Return [X, Y] of the center of cell containing provided text 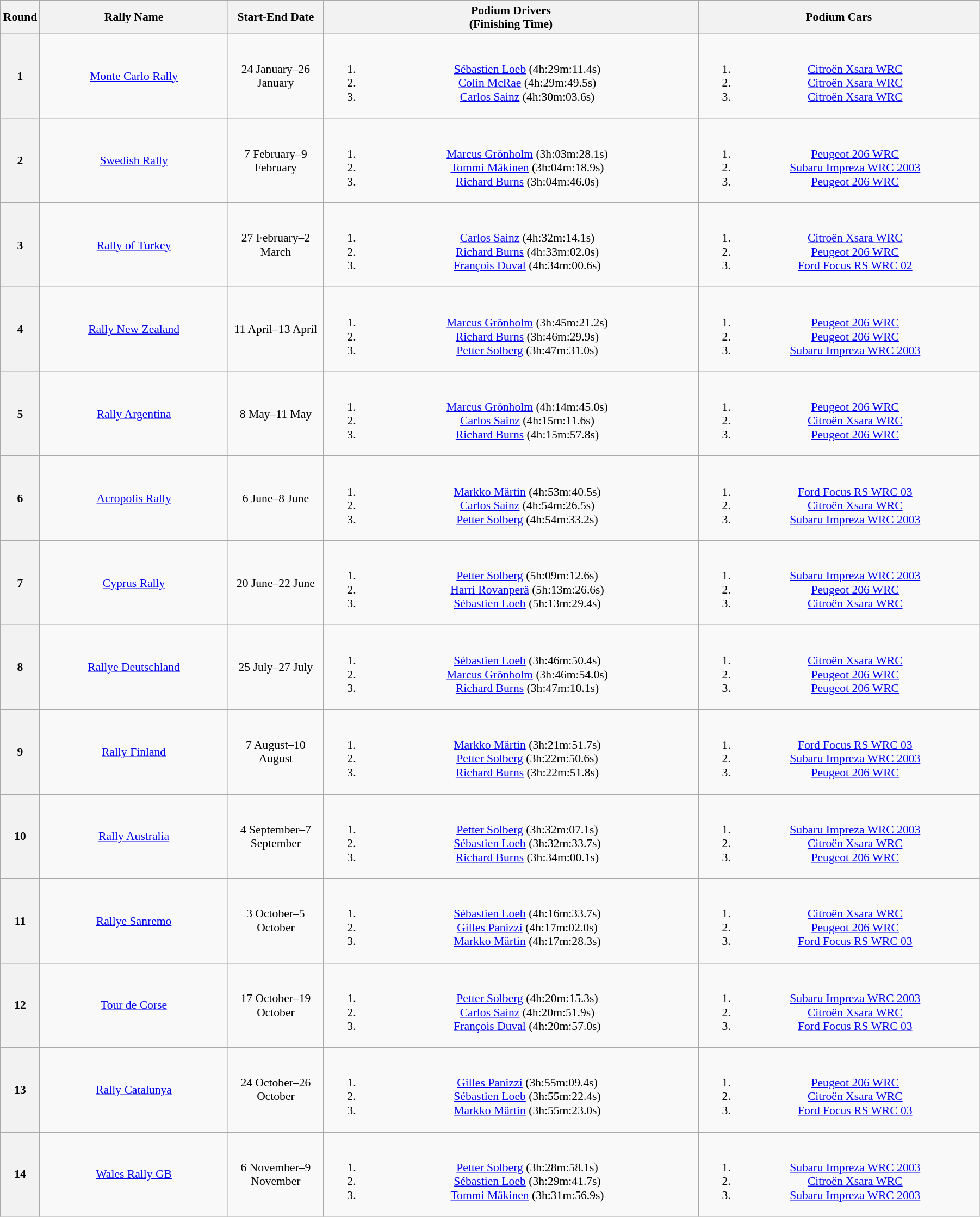
Rally Finland [134, 752]
Marcus Grönholm (3h:03m:28.1s) Tommi Mäkinen (3h:04m:18.9s) Richard Burns (3h:04m:46.0s) [511, 161]
7 [21, 583]
8 [21, 667]
Citroën Xsara WRCPeugeot 206 WRCPeugeot 206 WRC [839, 667]
Start-End Date [276, 17]
Sébastien Loeb (4h:29m:11.4s) Colin McRae (4h:29m:49.5s) Carlos Sainz (4h:30m:03.6s) [511, 76]
Petter Solberg (5h:09m:12.6s) Harri Rovanperä (5h:13m:26.6s) Sébastien Loeb (5h:13m:29.4s) [511, 583]
Podium Cars [839, 17]
Wales Rally GB [134, 1174]
Swedish Rally [134, 161]
Subaru Impreza WRC 2003Citroën Xsara WRCSubaru Impreza WRC 2003 [839, 1174]
1 [21, 76]
Gilles Panizzi (3h:55m:09.4s) Sébastien Loeb (3h:55m:22.4s) Markko Märtin (3h:55m:23.0s) [511, 1090]
6 June–8 June [276, 498]
Podium Drivers (Finishing Time) [511, 17]
Subaru Impreza WRC 2003Citroën Xsara WRCFord Focus RS WRC 03 [839, 1005]
Markko Märtin (4h:53m:40.5s) Carlos Sainz (4h:54m:26.5s) Petter Solberg (4h:54m:33.2s) [511, 498]
Sébastien Loeb (4h:16m:33.7s) Gilles Panizzi (4h:17m:02.0s) Markko Märtin (4h:17m:28.3s) [511, 921]
Sébastien Loeb (3h:46m:50.4s) Marcus Grönholm (3h:46m:54.0s) Richard Burns (3h:47m:10.1s) [511, 667]
Petter Solberg (4h:20m:15.3s) Carlos Sainz (4h:20m:51.9s) François Duval (4h:20m:57.0s) [511, 1005]
Tour de Corse [134, 1005]
Carlos Sainz (4h:32m:14.1s) Richard Burns (4h:33m:02.0s) François Duval (4h:34m:00.6s) [511, 245]
Subaru Impreza WRC 2003Citroën Xsara WRCPeugeot 206 WRC [839, 837]
5 [21, 413]
24 January–26 January [276, 76]
Citroën Xsara WRCPeugeot 206 WRCFord Focus RS WRC 03 [839, 921]
Rally Australia [134, 837]
Rallye Sanremo [134, 921]
20 June–22 June [276, 583]
13 [21, 1090]
25 July–27 July [276, 667]
6 [21, 498]
12 [21, 1005]
Rally New Zealand [134, 330]
Rally Argentina [134, 413]
Markko Märtin (3h:21m:51.7s) Petter Solberg (3h:22m:50.6s) Richard Burns (3h:22m:51.8s) [511, 752]
2 [21, 161]
9 [21, 752]
Rally of Turkey [134, 245]
7 August–10 August [276, 752]
3 October–5 October [276, 921]
14 [21, 1174]
27 February–2 March [276, 245]
10 [21, 837]
Ford Focus RS WRC 03Citroën Xsara WRCSubaru Impreza WRC 2003 [839, 498]
8 May–11 May [276, 413]
Cyprus Rally [134, 583]
4 [21, 330]
Round [21, 17]
Citroën Xsara WRCCitroën Xsara WRCCitroën Xsara WRC [839, 76]
Petter Solberg (3h:28m:58.1s) Sébastien Loeb (3h:29m:41.7s) Tommi Mäkinen (3h:31m:56.9s) [511, 1174]
Monte Carlo Rally [134, 76]
Citroën Xsara WRCPeugeot 206 WRCFord Focus RS WRC 02 [839, 245]
24 October–26 October [276, 1090]
Marcus Grönholm (4h:14m:45.0s) Carlos Sainz (4h:15m:11.6s) Richard Burns (4h:15m:57.8s) [511, 413]
Petter Solberg (3h:32m:07.1s) Sébastien Loeb (3h:32m:33.7s) Richard Burns (3h:34m:00.1s) [511, 837]
4 September–7 September [276, 837]
7 February–9 February [276, 161]
Marcus Grönholm (3h:45m:21.2s) Richard Burns (3h:46m:29.9s) Petter Solberg (3h:47m:31.0s) [511, 330]
Rally Name [134, 17]
Peugeot 206 WRCCitroën Xsara WRCPeugeot 206 WRC [839, 413]
Rally Catalunya [134, 1090]
Peugeot 206 WRCSubaru Impreza WRC 2003Peugeot 206 WRC [839, 161]
Ford Focus RS WRC 03Subaru Impreza WRC 2003Peugeot 206 WRC [839, 752]
Peugeot 206 WRCPeugeot 206 WRCSubaru Impreza WRC 2003 [839, 330]
Peugeot 206 WRCCitroën Xsara WRCFord Focus RS WRC 03 [839, 1090]
Subaru Impreza WRC 2003Peugeot 206 WRCCitroën Xsara WRC [839, 583]
17 October–19 October [276, 1005]
11 [21, 921]
11 April–13 April [276, 330]
6 November–9 November [276, 1174]
Rallye Deutschland [134, 667]
Acropolis Rally [134, 498]
3 [21, 245]
